Determine the (X, Y) coordinate at the center of the cell enclosing the given text.  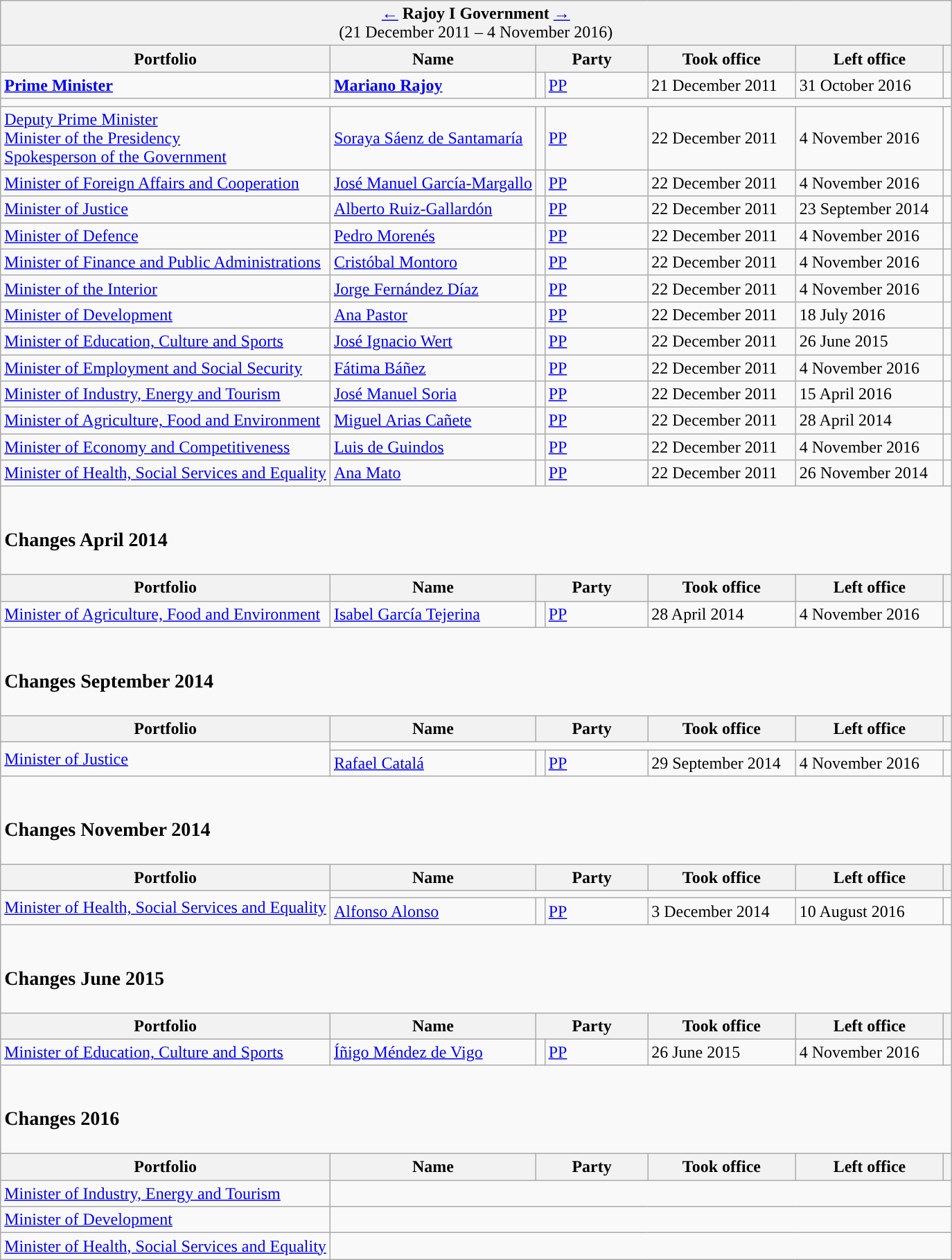
Rafael Catalá (432, 763)
Minister of Defence (166, 236)
Mariano Rajoy (432, 85)
Minister of Economy and Competitiveness (166, 447)
Changes November 2014 (476, 821)
29 September 2014 (722, 763)
Minister of Finance and Public Administrations (166, 262)
26 November 2014 (870, 473)
10 August 2016 (870, 911)
Luis de Guindos (432, 447)
3 December 2014 (722, 911)
Changes June 2015 (476, 969)
Changes 2016 (476, 1109)
Ana Mato (432, 473)
Cristóbal Montoro (432, 262)
José Manuel Soria (432, 394)
Minister of Employment and Social Security (166, 368)
Jorge Fernández Díaz (432, 288)
Minister of Foreign Affairs and Cooperation (166, 183)
José Ignacio Wert (432, 341)
Changes September 2014 (476, 671)
15 April 2016 (870, 394)
Changes April 2014 (476, 531)
Prime Minister (166, 85)
Alberto Ruiz-Gallardón (432, 209)
← Rajoy I Government →(21 December 2011 – 4 November 2016) (476, 24)
23 September 2014 (870, 209)
Ana Pastor (432, 315)
31 October 2016 (870, 85)
Alfonso Alonso (432, 911)
Deputy Prime MinisterMinister of the PresidencySpokesperson of the Government (166, 138)
Soraya Sáenz de Santamaría (432, 138)
Pedro Morenés (432, 236)
Minister of the Interior (166, 288)
Íñigo Méndez de Vigo (432, 1052)
18 July 2016 (870, 315)
21 December 2011 (722, 85)
Miguel Arias Cañete (432, 421)
Fátima Báñez (432, 368)
Isabel García Tejerina (432, 614)
José Manuel García-Margallo (432, 183)
